Search for the cell housing the specified text and yield its (x, y) center coordinate. 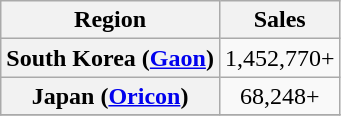
South Korea (Gaon) (110, 58)
Japan (Oricon) (110, 96)
68,248+ (280, 96)
1,452,770+ (280, 58)
Sales (280, 20)
Region (110, 20)
